Locate the cell with the specified text and output its (X, Y) center coordinate. 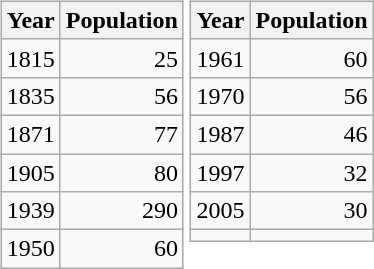
1987 (220, 134)
1871 (30, 134)
1905 (30, 173)
1939 (30, 211)
1970 (220, 96)
1961 (220, 58)
290 (122, 211)
80 (122, 173)
46 (312, 134)
30 (312, 211)
2005 (220, 211)
1835 (30, 96)
1815 (30, 58)
77 (122, 134)
32 (312, 173)
25 (122, 58)
1997 (220, 173)
1950 (30, 249)
